Detect which cell encompasses the target text, then output its [X, Y] center coordinate. 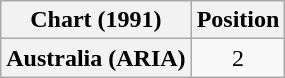
2 [238, 58]
Chart (1991) [96, 20]
Australia (ARIA) [96, 58]
Position [238, 20]
